Pinpoint the cell where the given text exists, returning its [X, Y] midpoint coordinate. 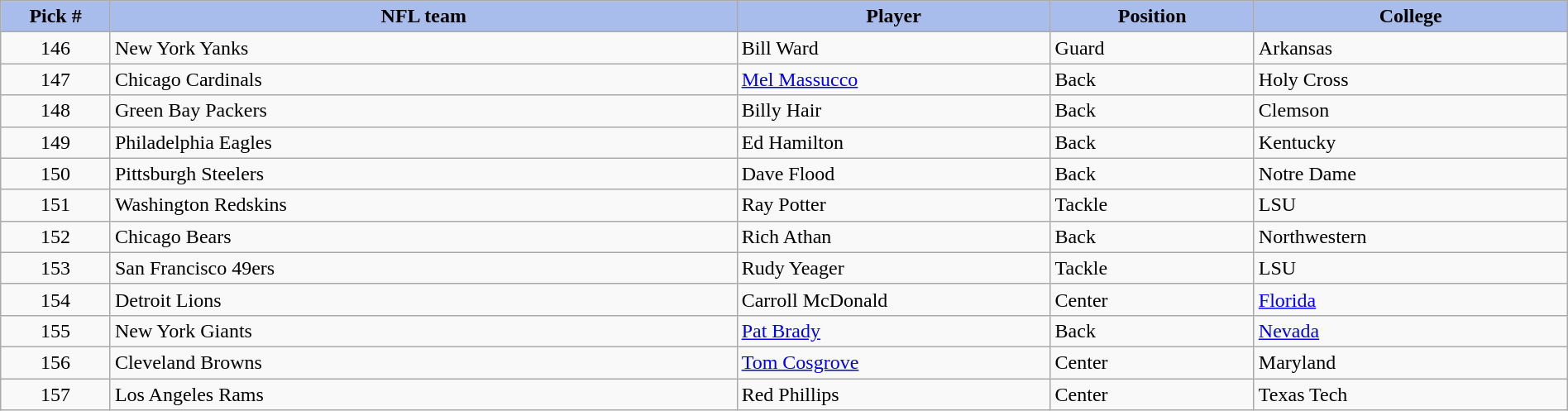
Northwestern [1411, 237]
Pittsburgh Steelers [423, 174]
Washington Redskins [423, 205]
Green Bay Packers [423, 111]
Texas Tech [1411, 394]
Tom Cosgrove [893, 362]
Chicago Cardinals [423, 79]
Carroll McDonald [893, 299]
Clemson [1411, 111]
Billy Hair [893, 111]
Ed Hamilton [893, 142]
Pat Brady [893, 331]
College [1411, 17]
152 [56, 237]
155 [56, 331]
Nevada [1411, 331]
150 [56, 174]
Notre Dame [1411, 174]
151 [56, 205]
146 [56, 48]
Dave Flood [893, 174]
New York Yanks [423, 48]
Player [893, 17]
Mel Massucco [893, 79]
Maryland [1411, 362]
149 [56, 142]
153 [56, 268]
Bill Ward [893, 48]
Los Angeles Rams [423, 394]
156 [56, 362]
147 [56, 79]
154 [56, 299]
Pick # [56, 17]
Detroit Lions [423, 299]
Arkansas [1411, 48]
Florida [1411, 299]
San Francisco 49ers [423, 268]
Guard [1152, 48]
NFL team [423, 17]
Rich Athan [893, 237]
Cleveland Browns [423, 362]
Chicago Bears [423, 237]
Philadelphia Eagles [423, 142]
Kentucky [1411, 142]
Ray Potter [893, 205]
Red Phillips [893, 394]
Rudy Yeager [893, 268]
157 [56, 394]
Holy Cross [1411, 79]
Position [1152, 17]
New York Giants [423, 331]
148 [56, 111]
